Pinpoint the cell where the given text exists, returning its (x, y) midpoint coordinate. 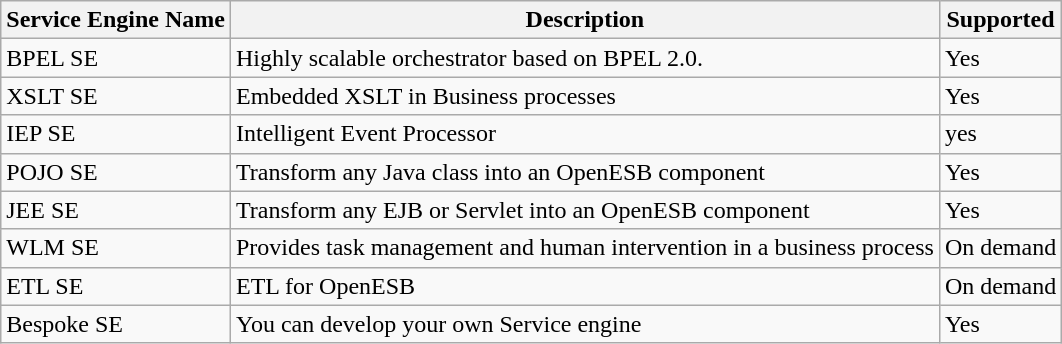
IEP SE (116, 134)
Intelligent Event Processor (584, 134)
Highly scalable orchestrator based on BPEL 2.0. (584, 58)
Supported (1000, 20)
BPEL SE (116, 58)
Provides task management and human intervention in a business process (584, 248)
Service Engine Name (116, 20)
Embedded XSLT in Business processes (584, 96)
WLM SE (116, 248)
yes (1000, 134)
ETL for OpenESB (584, 286)
You can develop your own Service engine (584, 324)
POJO SE (116, 172)
Transform any Java class into an OpenESB component (584, 172)
Bespoke SE (116, 324)
XSLT SE (116, 96)
ETL SE (116, 286)
Transform any EJB or Servlet into an OpenESB component (584, 210)
JEE SE (116, 210)
Description (584, 20)
